Capture the cell that displays the provided text and extract its (x, y) central coordinate. 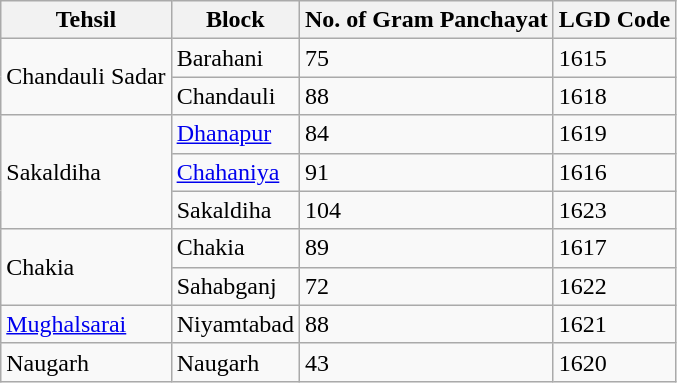
Niyamtabad (235, 324)
84 (426, 134)
43 (426, 362)
Barahani (235, 58)
72 (426, 286)
LGD Code (614, 20)
Chandauli (235, 96)
1618 (614, 96)
Chahaniya (235, 172)
Chandauli Sadar (86, 77)
1620 (614, 362)
89 (426, 248)
104 (426, 210)
No. of Gram Panchayat (426, 20)
1616 (614, 172)
Mughalsarai (86, 324)
75 (426, 58)
Sahabganj (235, 286)
Tehsil (86, 20)
1622 (614, 286)
1623 (614, 210)
1621 (614, 324)
Dhanapur (235, 134)
91 (426, 172)
1619 (614, 134)
1617 (614, 248)
1615 (614, 58)
Block (235, 20)
